Return the [x, y] coordinate for the center point of the cell that contains the specified text.  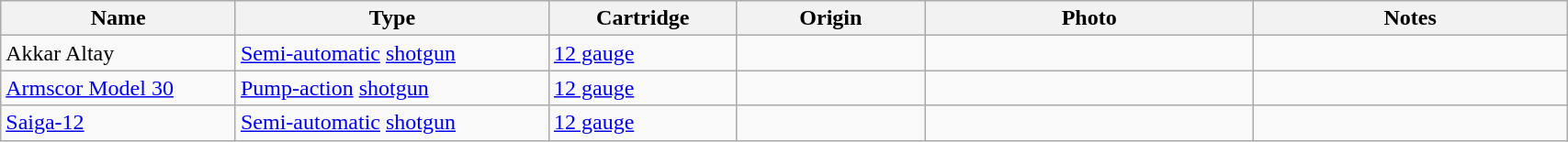
Akkar Altay [118, 53]
Pump-action shotgun [391, 88]
Origin [830, 18]
Armscor Model 30 [118, 88]
Notes [1411, 18]
Photo [1089, 18]
Cartridge [643, 18]
Saiga-12 [118, 123]
Name [118, 18]
Type [391, 18]
